Return (X, Y) of the center of cell containing provided text 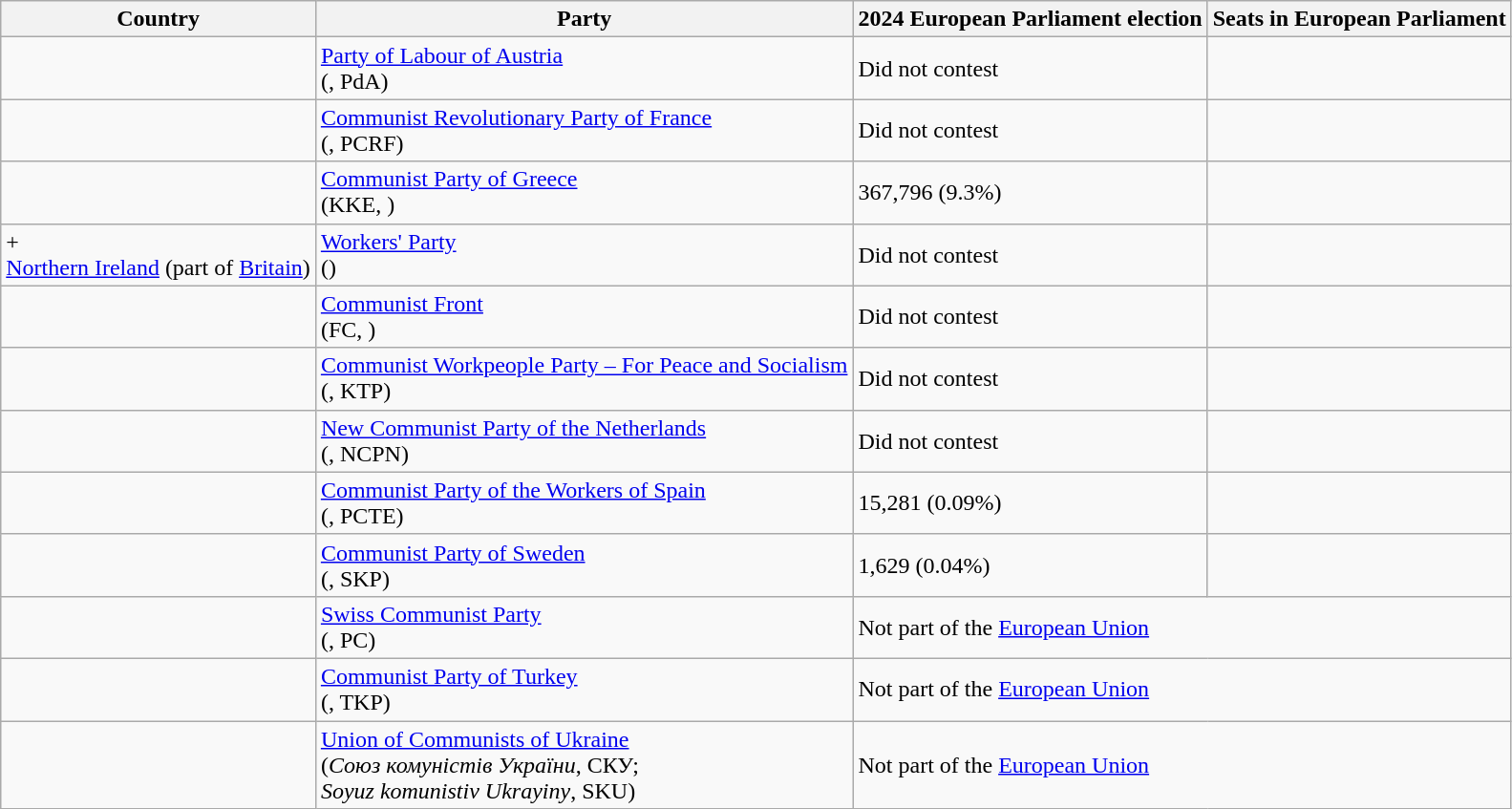
Communist Front(FC, ) (585, 317)
New Communist Party of the Netherlands(, NCPN) (585, 441)
Communist Workpeople Party – For Peace and Socialism(, KTP) (585, 378)
Communist Party of Sweden(, SKP) (585, 565)
Communist Party of Turkey(, TKP) (585, 690)
Communist Party of the Workers of Spain(, PCTE) (585, 502)
Seats in European Parliament (1359, 19)
Communist Revolutionary Party of France(, PCRF) (585, 130)
Union of Communists of Ukraine(Союз комуністів України, СКУ;Soyuz komunistiv Ukrayiny, SKU) (585, 764)
Swiss Communist Party(, PC) (585, 627)
+ Northern Ireland (part of Britain) (159, 254)
15,281 (0.09%) (1030, 502)
1,629 (0.04%) (1030, 565)
Workers' Party() (585, 254)
367,796 (9.3%) (1030, 193)
Communist Party of Greece(KKE, ) (585, 193)
2024 European Parliament election (1030, 19)
Party (585, 19)
Party of Labour of Austria(, PdA) (585, 69)
Country (159, 19)
